Search for the cell housing the specified text and yield its [X, Y] center coordinate. 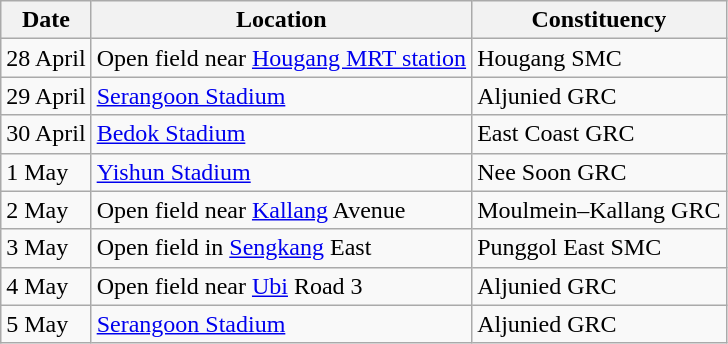
Open field near Hougang MRT station [281, 58]
Nee Soon GRC [599, 172]
Bedok Stadium [281, 134]
Punggol East SMC [599, 248]
Yishun Stadium [281, 172]
28 April [46, 58]
Date [46, 20]
5 May [46, 324]
Constituency [599, 20]
1 May [46, 172]
Open field near Ubi Road 3 [281, 286]
4 May [46, 286]
29 April [46, 96]
Location [281, 20]
Open field near Kallang Avenue [281, 210]
Moulmein–Kallang GRC [599, 210]
3 May [46, 248]
Open field in Sengkang East [281, 248]
2 May [46, 210]
East Coast GRC [599, 134]
30 April [46, 134]
Hougang SMC [599, 58]
